For the text-containing cell, return its midpoint in [X, Y] coordinate format. 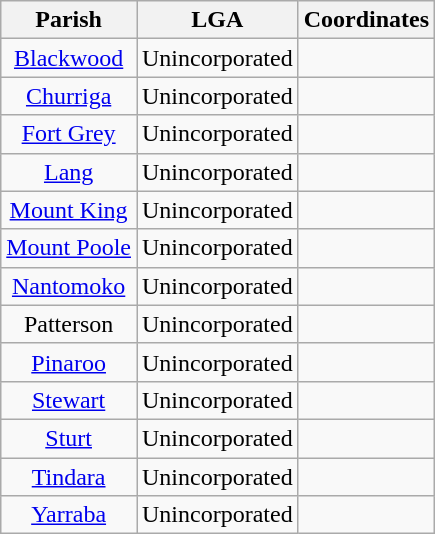
Stewart [69, 400]
Blackwood [69, 58]
Parish [69, 20]
Coordinates [366, 20]
Yarraba [69, 515]
LGA [217, 20]
Tindara [69, 477]
Nantomoko [69, 286]
Patterson [69, 324]
Pinaroo [69, 362]
Mount King [69, 210]
Fort Grey [69, 134]
Mount Poole [69, 248]
Lang [69, 172]
Sturt [69, 438]
Churriga [69, 96]
